Locate the cell with the specified text and output its [X, Y] center coordinate. 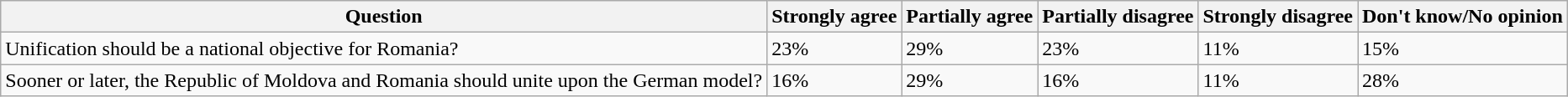
Unification should be a national objective for Romania? [384, 48]
28% [1463, 80]
Partially disagree [1118, 17]
Question [384, 17]
15% [1463, 48]
Strongly disagree [1278, 17]
Strongly agree [834, 17]
Partially agree [970, 17]
Don't know/No opinion [1463, 17]
Sooner or later, the Republic of Moldova and Romania should unite upon the German model? [384, 80]
